Return [x, y] of the center of cell containing provided text 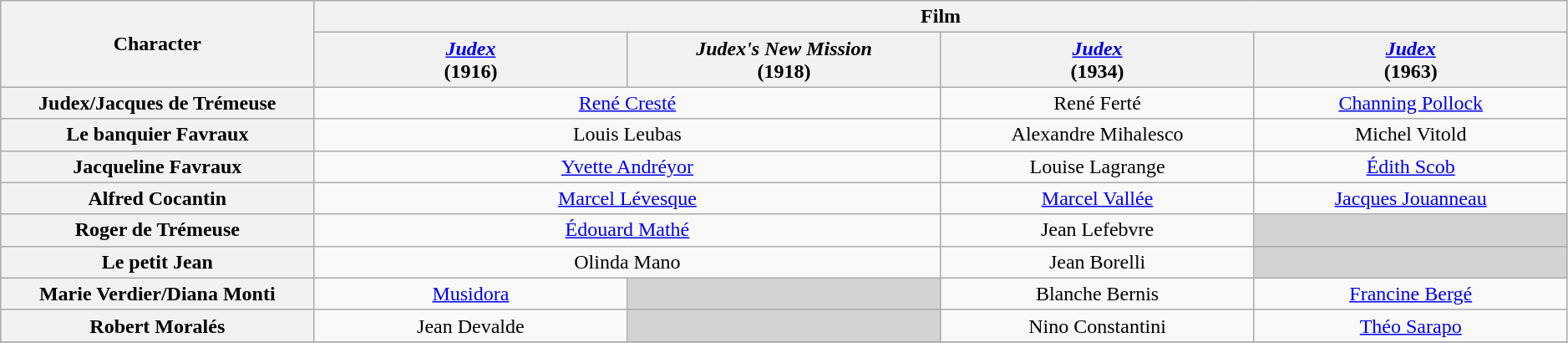
Jean Devalde [471, 325]
Blanche Bernis [1098, 294]
Michel Vitold [1410, 135]
Marcel Vallée [1098, 198]
Olinda Mano [627, 262]
Marie Verdier/Diana Monti [157, 294]
Judex (1916) [471, 60]
Judex (1934) [1098, 60]
Louis Leubas [627, 135]
René Cresté [627, 103]
Le banquier Favraux [157, 135]
Judex's New Mission (1918) [784, 60]
Marcel Lévesque [627, 198]
Channing Pollock [1410, 103]
Jean Lefebvre [1098, 230]
Francine Bergé [1410, 294]
Théo Sarapo [1410, 325]
Le petit Jean [157, 262]
Nino Constantini [1098, 325]
Judex/Jacques de Trémeuse [157, 103]
Musidora [471, 294]
Robert Moralés [157, 325]
Alexandre Mihalesco [1098, 135]
Judex (1963) [1410, 60]
Character [157, 44]
Roger de Trémeuse [157, 230]
Louise Lagrange [1098, 166]
Alfred Cocantin [157, 198]
Yvette Andréyor [627, 166]
Jacqueline Favraux [157, 166]
Film [941, 17]
Jean Borelli [1098, 262]
René Ferté [1098, 103]
Jacques Jouanneau [1410, 198]
Édith Scob [1410, 166]
Édouard Mathé [627, 230]
